Find where the given text appears and provide that cell's center as [x, y] coordinate. 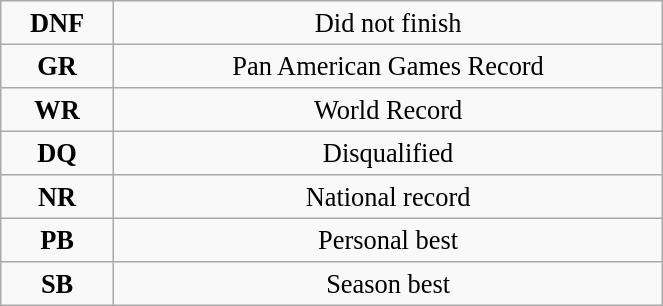
Season best [388, 284]
SB [58, 284]
DNF [58, 22]
Disqualified [388, 153]
World Record [388, 109]
GR [58, 66]
National record [388, 197]
PB [58, 240]
WR [58, 109]
DQ [58, 153]
Personal best [388, 240]
Did not finish [388, 22]
NR [58, 197]
Pan American Games Record [388, 66]
